Pinpoint the cell where the given text exists, returning its [X, Y] midpoint coordinate. 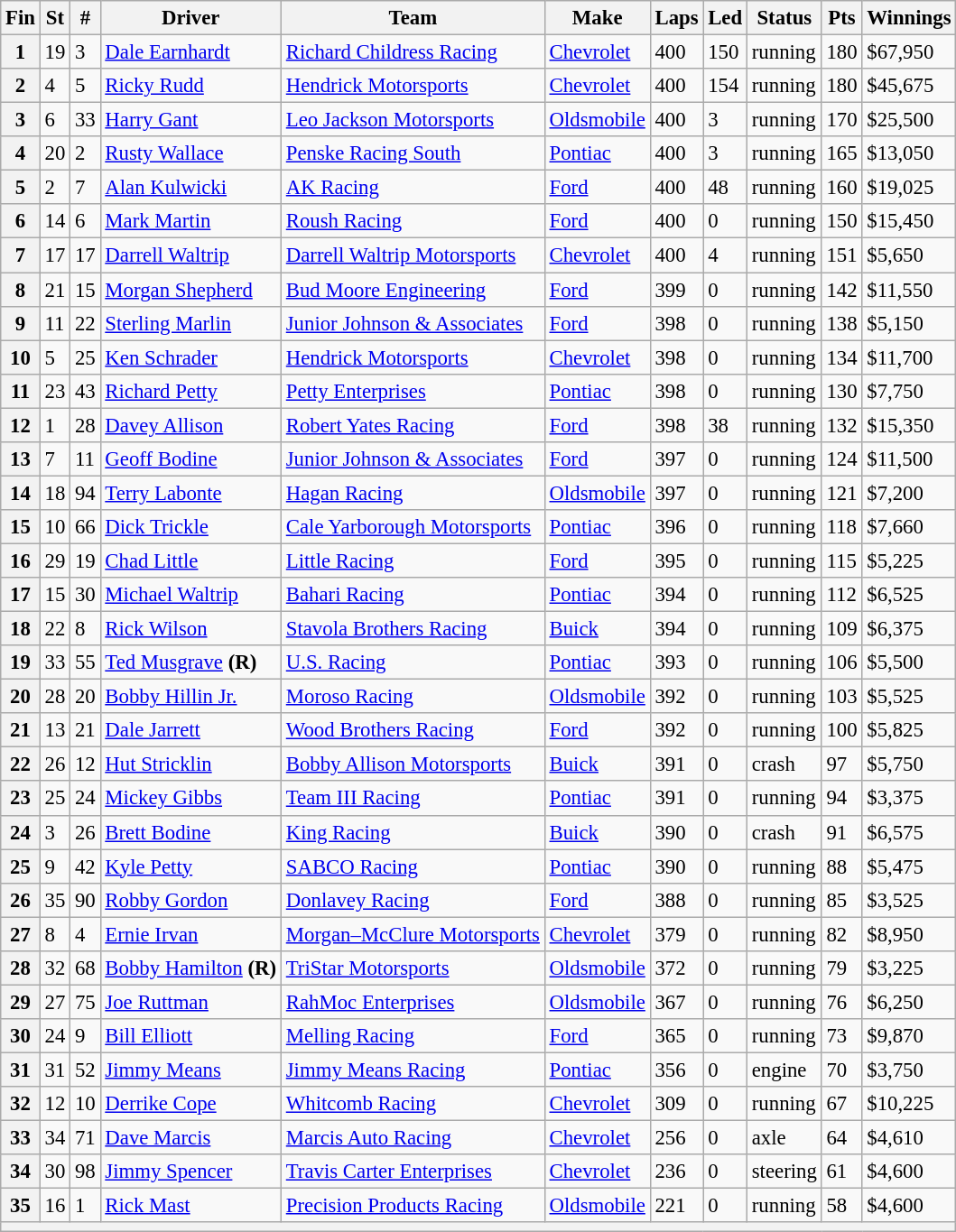
142 [841, 290]
73 [841, 1036]
$19,025 [909, 188]
$8,950 [909, 934]
Jimmy Means [190, 1070]
67 [841, 1104]
Petty Enterprises [413, 391]
109 [841, 629]
88 [841, 866]
$10,225 [909, 1104]
$9,870 [909, 1036]
75 [85, 1002]
$5,525 [909, 697]
106 [841, 662]
Mickey Gibbs [190, 799]
AK Racing [413, 188]
Richard Childress Racing [413, 52]
$11,550 [909, 290]
236 [677, 1172]
Melling Racing [413, 1036]
356 [677, 1070]
Jimmy Means Racing [413, 1070]
118 [841, 527]
Cale Yarborough Motorsports [413, 527]
68 [85, 968]
Robert Yates Racing [413, 425]
Little Racing [413, 560]
43 [85, 391]
Status [784, 18]
Ken Schrader [190, 357]
82 [841, 934]
Dick Trickle [190, 527]
112 [841, 595]
Marcis Auto Racing [413, 1138]
Roush Racing [413, 221]
61 [841, 1172]
$13,050 [909, 153]
Team [413, 18]
$7,200 [909, 493]
130 [841, 391]
$25,500 [909, 120]
$6,250 [909, 1002]
SABCO Racing [413, 866]
Ted Musgrave (R) [190, 662]
$67,950 [909, 52]
372 [677, 968]
160 [841, 188]
Hut Stricklin [190, 764]
Robby Gordon [190, 900]
Mark Martin [190, 221]
$5,650 [909, 255]
Fin [21, 18]
Bahari Racing [413, 595]
Bobby Hillin Jr. [190, 697]
Dave Marcis [190, 1138]
42 [85, 866]
Chad Little [190, 560]
Alan Kulwicki [190, 188]
Moroso Racing [413, 697]
$15,450 [909, 221]
Bill Elliott [190, 1036]
Bobby Hamilton (R) [190, 968]
steering [784, 1172]
154 [726, 86]
Make [598, 18]
79 [841, 968]
399 [677, 290]
engine [784, 1070]
Brett Bodine [190, 832]
U.S. Racing [413, 662]
38 [726, 425]
221 [677, 1206]
Whitcomb Racing [413, 1104]
71 [85, 1138]
$5,475 [909, 866]
$5,750 [909, 764]
151 [841, 255]
396 [677, 527]
85 [841, 900]
Hagan Racing [413, 493]
Precision Products Racing [413, 1206]
Derrike Cope [190, 1104]
138 [841, 323]
$45,675 [909, 86]
Richard Petty [190, 391]
$3,375 [909, 799]
97 [841, 764]
# [85, 18]
Rick Mast [190, 1206]
Ernie Irvan [190, 934]
76 [841, 1002]
103 [841, 697]
48 [726, 188]
Harry Gant [190, 120]
St [54, 18]
Kyle Petty [190, 866]
$4,610 [909, 1138]
$3,525 [909, 900]
Stavola Brothers Racing [413, 629]
$6,375 [909, 629]
Bobby Allison Motorsports [413, 764]
Michael Waltrip [190, 595]
393 [677, 662]
Led [726, 18]
58 [841, 1206]
Terry Labonte [190, 493]
170 [841, 120]
Jimmy Spencer [190, 1172]
King Racing [413, 832]
256 [677, 1138]
axle [784, 1138]
Travis Carter Enterprises [413, 1172]
$7,750 [909, 391]
Wood Brothers Racing [413, 730]
Rusty Wallace [190, 153]
Bud Moore Engineering [413, 290]
66 [85, 527]
Driver [190, 18]
TriStar Motorsports [413, 968]
$5,825 [909, 730]
$6,575 [909, 832]
388 [677, 900]
64 [841, 1138]
$3,225 [909, 968]
Morgan–McClure Motorsports [413, 934]
395 [677, 560]
165 [841, 153]
70 [841, 1070]
124 [841, 459]
$15,350 [909, 425]
91 [841, 832]
100 [841, 730]
$3,750 [909, 1070]
Donlavey Racing [413, 900]
Darrell Waltrip Motorsports [413, 255]
Team III Racing [413, 799]
55 [85, 662]
RahMoc Enterprises [413, 1002]
115 [841, 560]
$7,660 [909, 527]
Darrell Waltrip [190, 255]
$11,500 [909, 459]
121 [841, 493]
379 [677, 934]
309 [677, 1104]
Dale Earnhardt [190, 52]
$6,525 [909, 595]
90 [85, 900]
Leo Jackson Motorsports [413, 120]
365 [677, 1036]
Laps [677, 18]
$5,500 [909, 662]
Dale Jarrett [190, 730]
367 [677, 1002]
Morgan Shepherd [190, 290]
Joe Ruttman [190, 1002]
Ricky Rudd [190, 86]
Pts [841, 18]
134 [841, 357]
Sterling Marlin [190, 323]
Rick Wilson [190, 629]
Geoff Bodine [190, 459]
$5,225 [909, 560]
Penske Racing South [413, 153]
98 [85, 1172]
$11,700 [909, 357]
Davey Allison [190, 425]
$5,150 [909, 323]
52 [85, 1070]
132 [841, 425]
Winnings [909, 18]
